Identify which cell holds the provided text, then report its [X, Y] central coordinate. 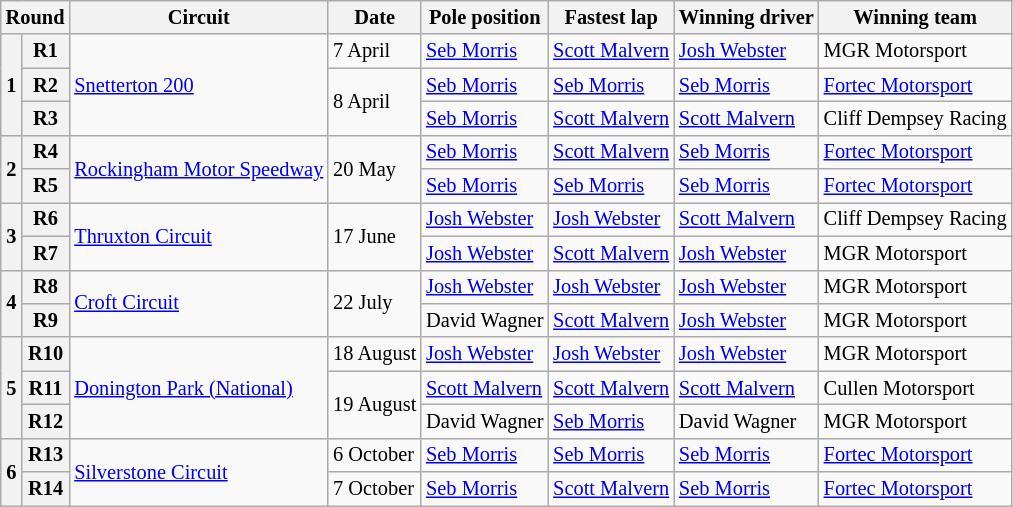
Pole position [484, 17]
20 May [374, 168]
Fastest lap [611, 17]
R12 [46, 421]
Croft Circuit [198, 304]
Rockingham Motor Speedway [198, 168]
1 [12, 84]
17 June [374, 236]
Donington Park (National) [198, 388]
R13 [46, 455]
Circuit [198, 17]
18 August [374, 354]
R7 [46, 253]
Silverstone Circuit [198, 472]
R5 [46, 186]
R4 [46, 152]
Snetterton 200 [198, 84]
Winning team [916, 17]
7 October [374, 489]
Cullen Motorsport [916, 388]
6 October [374, 455]
R10 [46, 354]
6 [12, 472]
19 August [374, 404]
R6 [46, 219]
5 [12, 388]
Date [374, 17]
7 April [374, 51]
4 [12, 304]
Round [36, 17]
2 [12, 168]
R8 [46, 287]
8 April [374, 102]
Thruxton Circuit [198, 236]
R11 [46, 388]
R3 [46, 118]
22 July [374, 304]
R14 [46, 489]
R2 [46, 85]
R1 [46, 51]
3 [12, 236]
Winning driver [746, 17]
R9 [46, 320]
